Scan for the cell matching the given text and deliver its (x, y) coordinate at center. 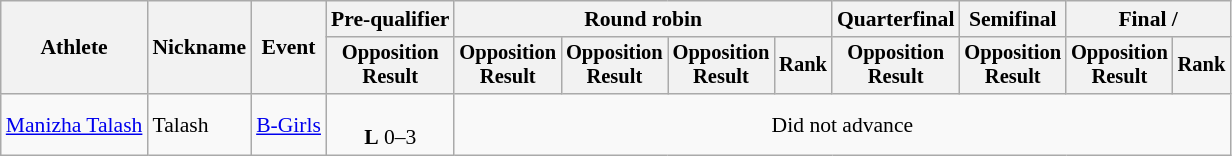
Quarterfinal (896, 19)
Event (288, 48)
Nickname (199, 48)
Talash (199, 124)
Manizha Talash (74, 124)
L 0–3 (390, 124)
Semifinal (1012, 19)
Did not advance (842, 124)
Athlete (74, 48)
Final / (1148, 19)
Round robin (642, 19)
B-Girls (288, 124)
Pre-qualifier (390, 19)
